Determine the (X, Y) coordinate at the center of the cell enclosing the given text.  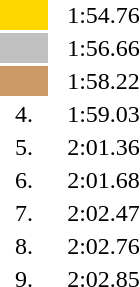
8. (24, 246)
7. (24, 213)
5. (24, 147)
4. (24, 114)
6. (24, 180)
